Return the [x, y] coordinate for the center point of the cell that contains the specified text.  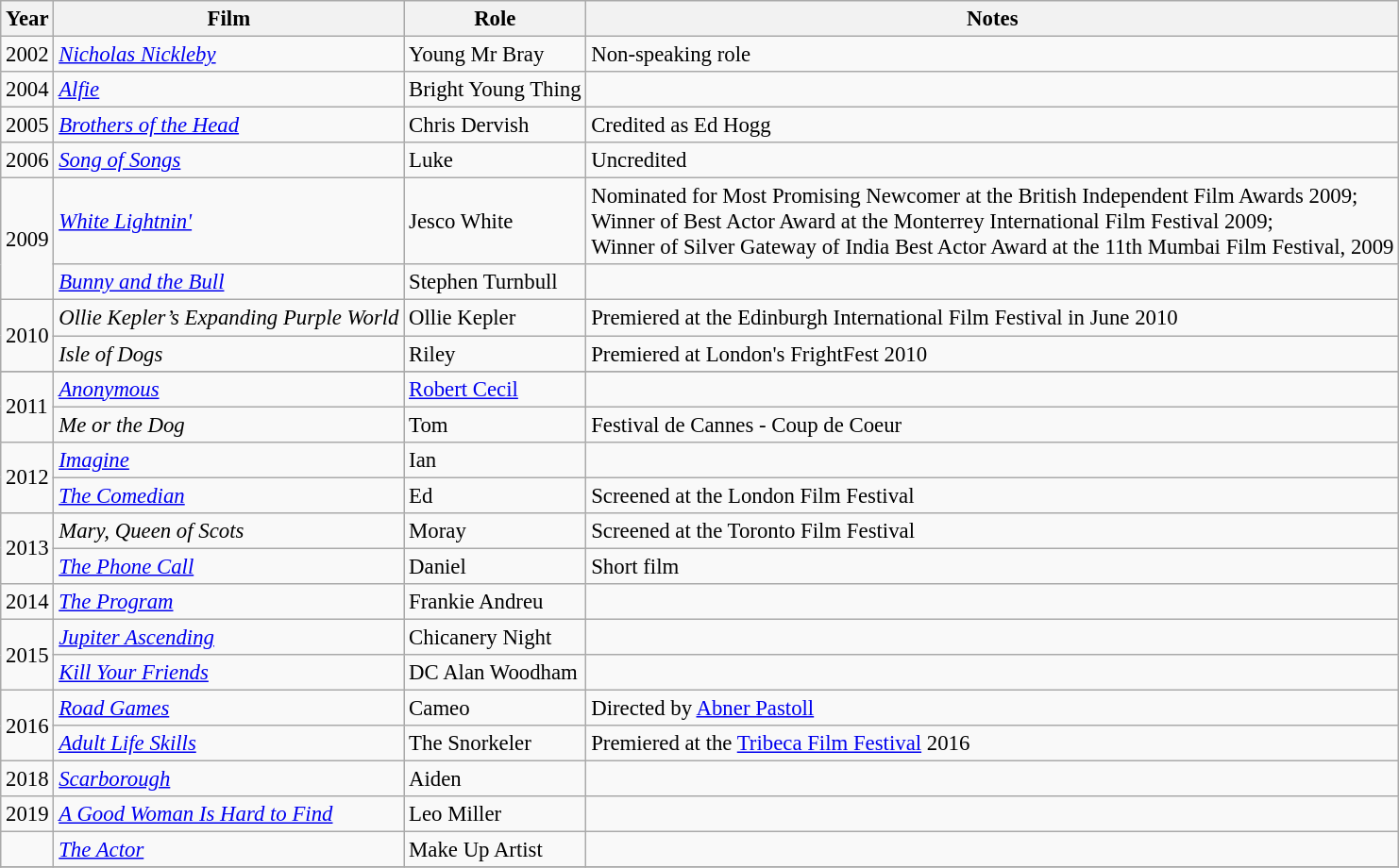
Moray [495, 531]
Directed by Abner Pastoll [993, 709]
Frankie Andreu [495, 602]
2002 [27, 55]
Brothers of the Head [228, 125]
The Comedian [228, 495]
Make Up Artist [495, 850]
Credited as Ed Hogg [993, 125]
Tom [495, 425]
Premiered at London's FrightFest 2010 [993, 354]
Ian [495, 459]
Screened at the Toronto Film Festival [993, 531]
2019 [27, 814]
The Snorkeler [495, 743]
Chris Dervish [495, 125]
Role [495, 19]
2009 [27, 240]
Ollie Kepler’s Expanding Purple World [228, 318]
Chicanery Night [495, 637]
Mary, Queen of Scots [228, 531]
Imagine [228, 459]
Nicholas Nickleby [228, 55]
2010 [27, 336]
2004 [27, 90]
Alfie [228, 90]
Robert Cecil [495, 389]
2018 [27, 779]
2016 [27, 726]
Notes [993, 19]
Ed [495, 495]
Riley [495, 354]
2013 [27, 549]
Short film [993, 566]
2015 [27, 655]
Stephen Turnbull [495, 282]
Premiered at the Tribeca Film Festival 2016 [993, 743]
Bunny and the Bull [228, 282]
2014 [27, 602]
Non-speaking role [993, 55]
White Lightnin' [228, 222]
Scarborough [228, 779]
Jesco White [495, 222]
Road Games [228, 709]
Screened at the London Film Festival [993, 495]
Isle of Dogs [228, 354]
The Phone Call [228, 566]
2011 [27, 406]
A Good Woman Is Hard to Find [228, 814]
2006 [27, 160]
Year [27, 19]
Festival de Cannes - Coup de Coeur [993, 425]
The Actor [228, 850]
Cameo [495, 709]
Daniel [495, 566]
Anonymous [228, 389]
Premiered at the Edinburgh International Film Festival in June 2010 [993, 318]
2012 [27, 477]
Film [228, 19]
Song of Songs [228, 160]
2005 [27, 125]
Aiden [495, 779]
Ollie Kepler [495, 318]
Uncredited [993, 160]
Me or the Dog [228, 425]
Jupiter Ascending [228, 637]
DC Alan Woodham [495, 673]
Young Mr Bray [495, 55]
Adult Life Skills [228, 743]
Leo Miller [495, 814]
Kill Your Friends [228, 673]
The Program [228, 602]
Luke [495, 160]
Bright Young Thing [495, 90]
